Find where the given text appears and provide that cell's center as [x, y] coordinate. 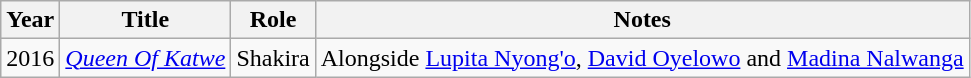
Role [273, 20]
Title [146, 20]
Notes [642, 20]
Queen Of Katwe [146, 58]
Year [30, 20]
2016 [30, 58]
Shakira [273, 58]
Alongside Lupita Nyong'o, David Oyelowo and Madina Nalwanga [642, 58]
